Search for the cell housing the specified text and yield its (x, y) center coordinate. 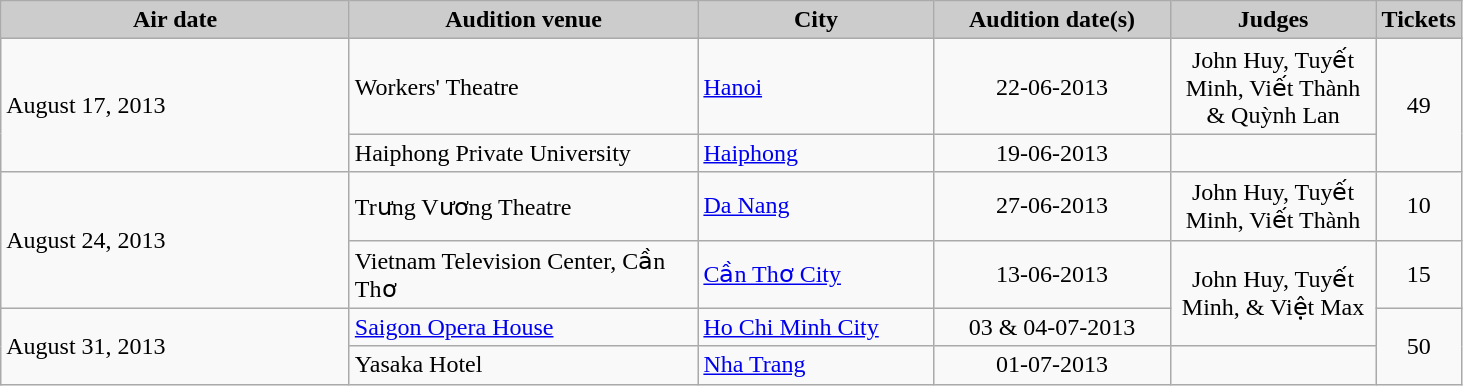
Haiphong (816, 153)
49 (1418, 106)
Nha Trang (816, 365)
August 24, 2013 (176, 240)
22-06-2013 (1052, 86)
Air date (176, 20)
Hanoi (816, 86)
Workers' Theatre (524, 86)
Yasaka Hotel (524, 365)
10 (1418, 206)
John Huy, Tuyết Minh, Viết Thành (1273, 206)
August 17, 2013 (176, 106)
Ho Chi Minh City (816, 327)
August 31, 2013 (176, 346)
John Huy, Tuyết Minh, Viết Thành & Quỳnh Lan (1273, 86)
Tickets (1418, 20)
50 (1418, 346)
03 & 04-07-2013 (1052, 327)
Judges (1273, 20)
Da Nang (816, 206)
Cần Thơ City (816, 274)
Saigon Opera House (524, 327)
19-06-2013 (1052, 153)
John Huy, Tuyết Minh, & Việt Max (1273, 293)
City (816, 20)
Audition date(s) (1052, 20)
13-06-2013 (1052, 274)
01-07-2013 (1052, 365)
Haiphong Private University (524, 153)
Trưng Vương Theatre (524, 206)
15 (1418, 274)
27-06-2013 (1052, 206)
Audition venue (524, 20)
Vietnam Television Center, Cần Thơ (524, 274)
